Return [x, y] of the center of cell containing provided text 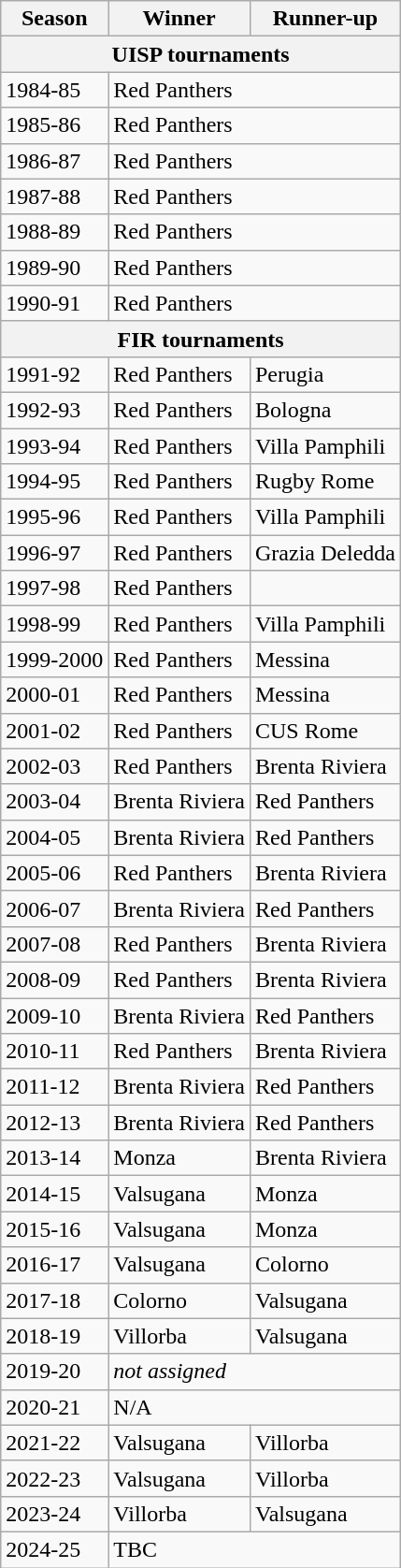
2017-18 [54, 1300]
2007-08 [54, 944]
Bologna [325, 410]
1991-92 [54, 374]
2015-16 [54, 1229]
TBC [254, 1549]
2024-25 [54, 1549]
2000-01 [54, 695]
2020-21 [54, 1407]
1994-95 [54, 482]
2019-20 [54, 1372]
1999-2000 [54, 660]
2002-03 [54, 766]
2023-24 [54, 1514]
1996-97 [54, 553]
1992-93 [54, 410]
2022-23 [54, 1478]
2003-04 [54, 802]
Rugby Rome [325, 482]
1990-91 [54, 303]
2008-09 [54, 980]
2012-13 [54, 1123]
not assigned [254, 1372]
1985-86 [54, 125]
2016-17 [54, 1265]
2018-19 [54, 1336]
2010-11 [54, 1052]
FIR tournaments [201, 339]
Runner-up [325, 19]
UISP tournaments [201, 54]
1993-94 [54, 446]
N/A [254, 1407]
2021-22 [54, 1443]
2005-06 [54, 873]
1997-98 [54, 588]
Winner [179, 19]
1988-89 [54, 232]
2001-02 [54, 731]
Grazia Deledda [325, 553]
2006-07 [54, 908]
1998-99 [54, 624]
Season [54, 19]
Perugia [325, 374]
1989-90 [54, 268]
2004-05 [54, 837]
2011-12 [54, 1087]
1987-88 [54, 196]
CUS Rome [325, 731]
1986-87 [54, 161]
2013-14 [54, 1158]
2014-15 [54, 1194]
1995-96 [54, 517]
2009-10 [54, 1015]
1984-85 [54, 90]
